Provide the [x, y] coordinate of the cell's center where the given text is located.  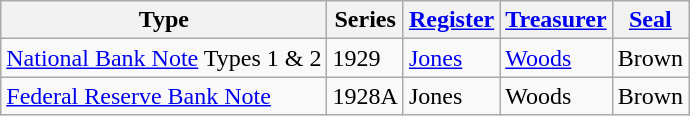
Series [365, 20]
1929 [365, 58]
1928A [365, 96]
Federal Reserve Bank Note [164, 96]
National Bank Note Types 1 & 2 [164, 58]
Seal [650, 20]
Type [164, 20]
Treasurer [556, 20]
Register [451, 20]
